Output the (X, Y) coordinate of the center of the cell containing the given text.  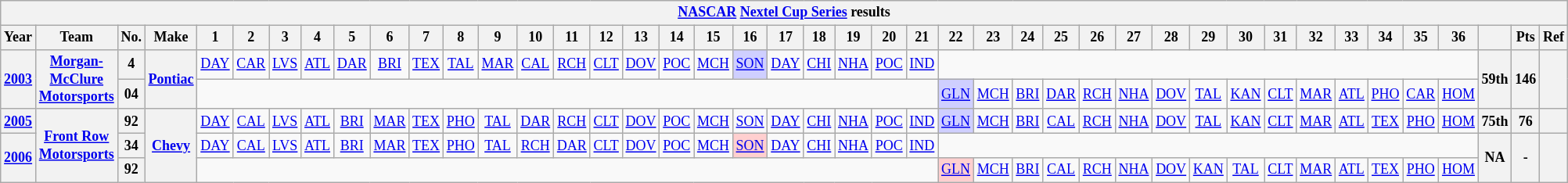
Year (19, 38)
1 (215, 38)
5 (352, 38)
Front Row Motorsports (77, 145)
19 (854, 38)
15 (714, 38)
36 (1458, 38)
35 (1421, 38)
20 (889, 38)
2 (251, 38)
Morgan-McClure Motorsports (77, 79)
8 (460, 38)
32 (1316, 38)
Make (171, 38)
33 (1352, 38)
6 (390, 38)
25 (1061, 38)
14 (677, 38)
2005 (19, 120)
3 (285, 38)
23 (993, 38)
Team (77, 38)
75th (1494, 120)
16 (750, 38)
10 (535, 38)
59th (1494, 79)
2003 (19, 79)
27 (1134, 38)
24 (1028, 38)
Pts (1526, 38)
18 (819, 38)
31 (1280, 38)
11 (571, 38)
22 (956, 38)
26 (1097, 38)
13 (641, 38)
Ref (1554, 38)
28 (1171, 38)
21 (922, 38)
17 (786, 38)
NASCAR Nextel Cup Series results (784, 13)
29 (1208, 38)
Chevy (171, 145)
2006 (19, 157)
9 (498, 38)
30 (1246, 38)
04 (131, 94)
No. (131, 38)
12 (606, 38)
146 (1526, 79)
76 (1526, 120)
NA (1494, 157)
7 (426, 38)
- (1526, 157)
Pontiac (171, 79)
